From the cell containing the given text, extract its center point as [x, y] coordinate. 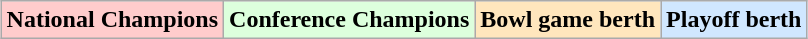
National Champions [112, 20]
Bowl game berth [568, 20]
Playoff berth [734, 20]
Conference Champions [350, 20]
